Find where the given text appears and provide that cell's center as [X, Y] coordinate. 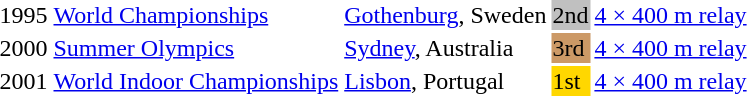
World Indoor Championships [196, 81]
2nd [570, 15]
1st [570, 81]
Sydney, Australia [446, 48]
3rd [570, 48]
Lisbon, Portugal [446, 81]
Gothenburg, Sweden [446, 15]
World Championships [196, 15]
Summer Olympics [196, 48]
